For the text-containing cell, return its midpoint in (X, Y) coordinate format. 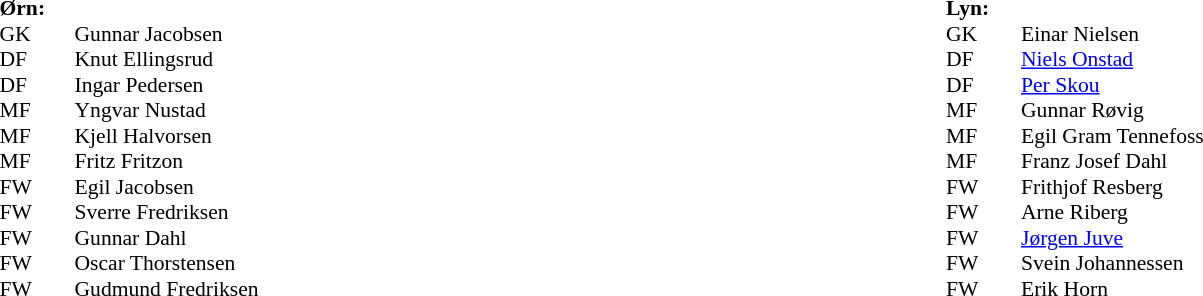
Kjell Halvorsen (166, 136)
Gunnar Dahl (166, 238)
Yngvar Nustad (166, 111)
Oscar Thorstensen (166, 263)
Gunnar Jacobsen (166, 34)
Egil Jacobsen (166, 187)
Ingar Pedersen (166, 85)
Fritz Fritzon (166, 161)
Knut Ellingsrud (166, 59)
Sverre Fredriksen (166, 213)
